Output the [X, Y] coordinate of the center of the cell containing the given text.  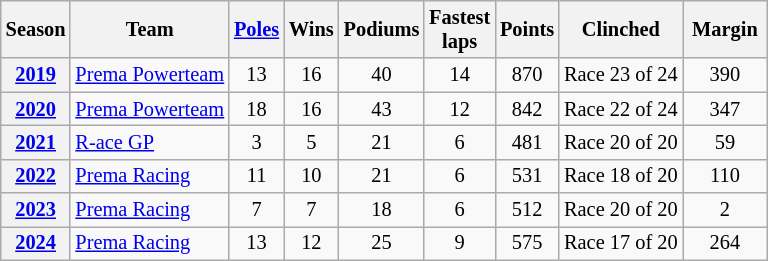
25 [382, 243]
3 [256, 142]
870 [527, 75]
512 [527, 210]
2023 [36, 210]
264 [726, 243]
110 [726, 176]
Clinched [620, 29]
Race 18 of 20 [620, 176]
59 [726, 142]
2020 [36, 109]
2019 [36, 75]
347 [726, 109]
2022 [36, 176]
43 [382, 109]
Race 22 of 24 [620, 109]
2 [726, 210]
481 [527, 142]
R-ace GP [150, 142]
Team [150, 29]
Race 17 of 20 [620, 243]
10 [312, 176]
Podiums [382, 29]
2021 [36, 142]
5 [312, 142]
Race 23 of 24 [620, 75]
Points [527, 29]
Margin [726, 29]
Poles [256, 29]
Wins [312, 29]
11 [256, 176]
Season [36, 29]
9 [460, 243]
842 [527, 109]
575 [527, 243]
40 [382, 75]
14 [460, 75]
2024 [36, 243]
531 [527, 176]
390 [726, 75]
Fastest laps [460, 29]
